For the text-containing cell, return its midpoint in (x, y) coordinate format. 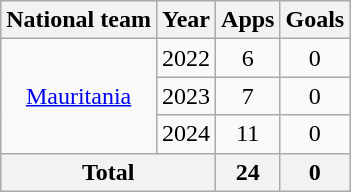
Goals (315, 20)
2023 (186, 96)
Year (186, 20)
6 (248, 58)
24 (248, 172)
11 (248, 134)
7 (248, 96)
Mauritania (79, 96)
2022 (186, 58)
Total (108, 172)
2024 (186, 134)
National team (79, 20)
Apps (248, 20)
